Extract the (X, Y) coordinate from the center of the cell holding the provided text.  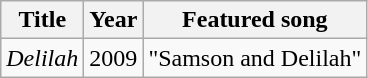
Featured song (255, 20)
2009 (114, 58)
Year (114, 20)
Delilah (42, 58)
"Samson and Delilah" (255, 58)
Title (42, 20)
